Return (X, Y) of the center of cell containing provided text 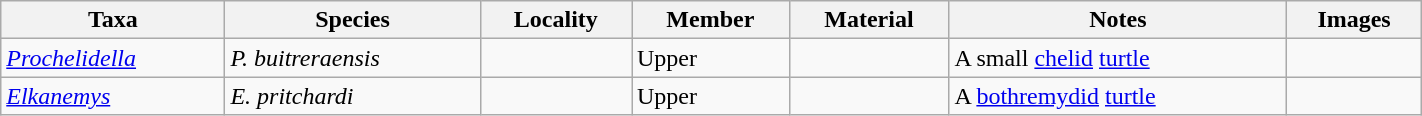
Elkanemys (113, 96)
P. buitreraensis (352, 58)
Material (869, 20)
Prochelidella (113, 58)
Notes (1118, 20)
E. pritchardi (352, 96)
Locality (556, 20)
Member (711, 20)
A small chelid turtle (1118, 58)
Images (1354, 20)
Species (352, 20)
Taxa (113, 20)
A bothremydid turtle (1118, 96)
